Find where the given text appears and provide that cell's center as (X, Y) coordinate. 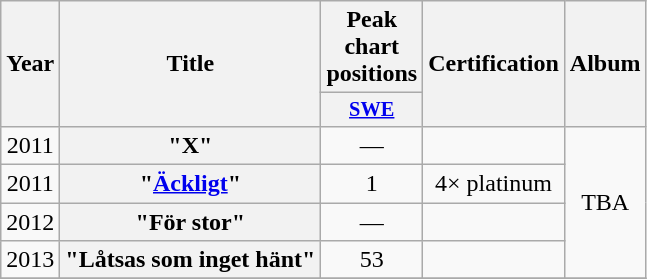
Certification (494, 64)
53 (372, 260)
TBA (605, 202)
"Äckligt" (190, 184)
"Låtsas som inget hänt" (190, 260)
1 (372, 184)
"X" (190, 145)
Title (190, 64)
Peak chart positions (372, 47)
Year (30, 64)
Album (605, 64)
2012 (30, 222)
"För stor" (190, 222)
2013 (30, 260)
SWE (372, 110)
4× platinum (494, 184)
